Detect which cell encompasses the target text, then output its [x, y] center coordinate. 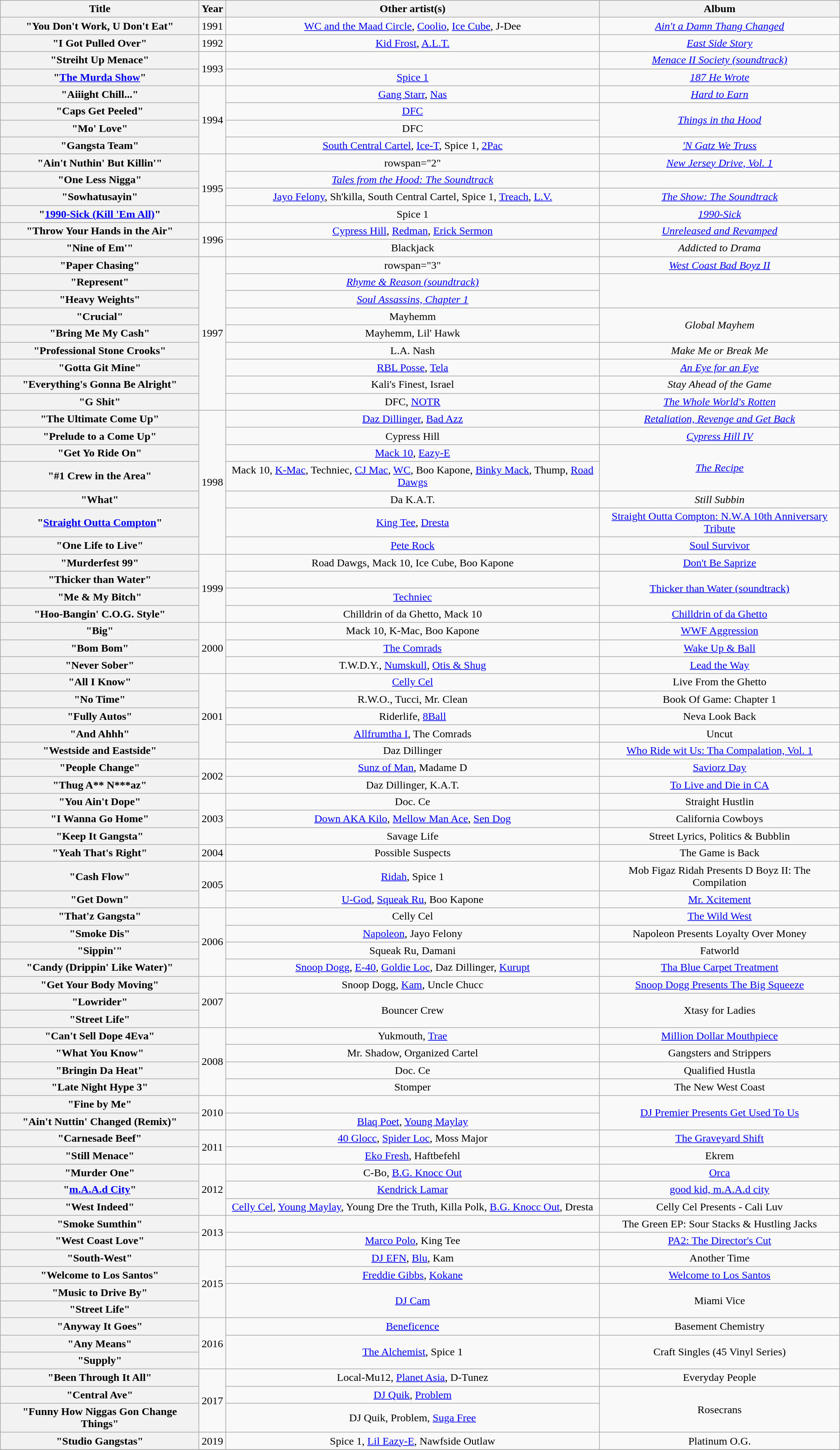
Saviorz Day [720, 767]
"Crucial" [100, 316]
The Alchemist, Spice 1 [413, 1352]
"Caps Get Peeled" [100, 111]
"What" [100, 499]
Million Dollar Mouthpiece [720, 1036]
"Represent" [100, 282]
Road Dawgs, Mack 10, Ice Cube, Boo Kapone [413, 563]
2013 [213, 1232]
"Gangsta Team" [100, 145]
Daz Dillinger, K.A.T. [413, 785]
"Get Down" [100, 899]
"Never Sober" [100, 665]
Sunz of Man, Madame D [413, 767]
Blackjack [413, 248]
Platinum O.G. [720, 1441]
1994 [213, 120]
"Central Ave" [100, 1395]
2006 [213, 942]
Bouncer Crew [413, 1010]
2002 [213, 776]
Gang Starr, Nas [413, 94]
Global Mayhem [720, 325]
DJ Premier Presents Get Used To Us [720, 1113]
"Everything's Gonna Be Alright" [100, 385]
2012 [213, 1190]
Snoop Dogg, Kam, Uncle Chucc [413, 985]
L.A. Nash [413, 350]
"#1 Crew in the Area" [100, 476]
"People Change" [100, 767]
Another Time [720, 1258]
"Aiiight Chill..." [100, 94]
"No Time" [100, 699]
rowspan="3" [413, 265]
Everyday People [720, 1378]
Mr. Xcitement [720, 899]
2007 [213, 1002]
"Fine by Me" [100, 1104]
2005 [213, 885]
Make Me or Break Me [720, 350]
DJ EFN, Blu, Kam [413, 1258]
"Welcome to Los Santos" [100, 1275]
West Coast Bad Boyz II [720, 265]
"Ain't Nuttin' Changed (Remix)" [100, 1121]
Down AKA Kilo, Mellow Man Ace, Sen Dog [413, 819]
"Heavy Weights" [100, 299]
187 He Wrote [720, 77]
Da K.A.T. [413, 499]
RBL Posse, Tela [413, 368]
"Still Menace" [100, 1156]
"Murder One" [100, 1173]
New Jersey Drive, Vol. 1 [720, 162]
"Gotta Git Mine" [100, 368]
California Cowboys [720, 819]
Napoleon, Jayo Felony [413, 933]
Mayhemm, Lil' Hawk [413, 333]
1999 [213, 588]
Daz Dillinger [413, 750]
2011 [213, 1147]
Straight Hustlin [720, 802]
Street Lyrics, Politics & Bubblin [720, 836]
Celly Cel Presents - Cali Luv [720, 1207]
DJ Cam [413, 1301]
"Lowrider" [100, 1002]
1991 [213, 26]
"One Less Nigga" [100, 180]
South Central Cartel, Ice-T, Spice 1, 2Pac [413, 145]
DJ Quik, Problem [413, 1395]
Who Ride wit Us: Tha Compalation, Vol. 1 [720, 750]
2000 [213, 648]
Riderlife, 8Ball [413, 716]
Album [720, 9]
"Professional Stone Crooks" [100, 350]
"Supply" [100, 1361]
"One Life to Live" [100, 546]
DFC, NOTR [413, 402]
Gangsters and Strippers [720, 1053]
Snoop Dogg, E-40, Goldie Loc, Daz Dillinger, Kurupt [413, 968]
Craft Singles (45 Vinyl Series) [720, 1352]
2008 [213, 1061]
"That'z Gangsta" [100, 916]
Beneficence [413, 1326]
Qualified Hustla [720, 1070]
"Studio Gangstas" [100, 1441]
Techniec [413, 597]
Possible Suspects [413, 853]
"Any Means" [100, 1343]
2010 [213, 1113]
Snoop Dogg Presents The Big Squeeze [720, 985]
Napoleon Presents Loyalty Over Money [720, 933]
2016 [213, 1343]
Uncut [720, 733]
"You Don't Work, U Don't Eat" [100, 26]
"Sowhatusayin" [100, 197]
"I Wanna Go Home" [100, 819]
"Smoke Sumthin" [100, 1224]
Mayhemm [413, 316]
"Me & My Bitch" [100, 597]
"Funny How Niggas Gon Change Things" [100, 1418]
King Tee, Dresta [413, 522]
Welcome to Los Santos [720, 1275]
"Anyway It Goes" [100, 1326]
"The Ultimate Come Up" [100, 419]
1990-Sick [720, 214]
Celly Cel, Young Maylay, Young Dre the Truth, Killa Polk, B.G. Knocc Out, Dresta [413, 1207]
Kali's Finest, Israel [413, 385]
"Nine of Em'" [100, 248]
1992 [213, 43]
Hard to Earn [720, 94]
Basement Chemistry [720, 1326]
"Get Yo Ride On" [100, 453]
Still Subbin [720, 499]
"The Murda Show" [100, 77]
"Thug A** N***az" [100, 785]
"Get Your Body Moving" [100, 985]
"You Ain't Dope" [100, 802]
Pete Rock [413, 546]
East Side Story [720, 43]
2004 [213, 853]
2015 [213, 1284]
Daz Dillinger, Bad Azz [413, 419]
Mob Figaz Ridah Presents D Boyz II: The Compilation [720, 876]
Soul Survivor [720, 546]
Ain't a Damn Thang Changed [720, 26]
"Ain't Nuthin' But Killin'" [100, 162]
Addicted to Drama [720, 248]
Xtasy for Ladies [720, 1010]
"Hoo-Bangin' C.O.G. Style" [100, 614]
Lead the Way [720, 665]
"I Got Pulled Over" [100, 43]
"G Shit" [100, 402]
R.W.O., Tucci, Mr. Clean [413, 699]
The Graveyard Shift [720, 1139]
1998 [213, 482]
Cypress Hill [413, 436]
Orca [720, 1173]
Spice 1, Lil Eazy-E, Nawfside Outlaw [413, 1441]
"Throw Your Hands in the Air" [100, 231]
Kid Frost, A.L.T. [413, 43]
Rhyme & Reason (soundtrack) [413, 282]
Squeak Ru, Damani [413, 951]
1996 [213, 240]
"Murderfest 99" [100, 563]
"Late Night Hype 3" [100, 1087]
"Smoke Dis" [100, 933]
WWF Aggression [720, 631]
Menace II Society (soundtrack) [720, 60]
"Sippin'" [100, 951]
Fatworld [720, 951]
To Live and Die in CA [720, 785]
The Wild West [720, 916]
Ridah, Spice 1 [413, 876]
Ekrem [720, 1156]
Cypress Hill IV [720, 436]
Stomper [413, 1087]
"Candy (Drippin' Like Water)" [100, 968]
"Prelude to a Come Up" [100, 436]
Mack 10, K-Mac, Boo Kapone [413, 631]
"Yeah That's Right" [100, 853]
"Fully Autos" [100, 716]
1995 [213, 188]
DJ Quik, Problem, Suga Free [413, 1418]
2003 [213, 819]
Kendrick Lamar [413, 1190]
1993 [213, 69]
Mack 10, Eazy-E [413, 453]
"Bom Bom" [100, 648]
"Music to Drive By" [100, 1292]
"South-West" [100, 1258]
"Streiht Up Menace" [100, 60]
"Can't Sell Dope 4Eva" [100, 1036]
The Whole World's Rotten [720, 402]
"Been Through It All" [100, 1378]
"What You Know" [100, 1053]
2001 [213, 716]
1997 [213, 334]
Live From the Ghetto [720, 682]
"Mo' Love" [100, 128]
"1990-Sick (Kill 'Em All)" [100, 214]
"All I Know" [100, 682]
Retaliation, Revenge and Get Back [720, 419]
T.W.D.Y., Numskull, Otis & Shug [413, 665]
Tha Blue Carpet Treatment [720, 968]
Marco Polo, King Tee [413, 1241]
Things in tha Hood [720, 120]
C-Bo, B.G. Knocc Out [413, 1173]
good kid, m.A.A.d city [720, 1190]
"West Coast Love" [100, 1241]
The Show: The Soundtrack [720, 197]
Unreleased and Revamped [720, 231]
Jayo Felony, Sh'killa, South Central Cartel, Spice 1, Treach, L.V. [413, 197]
Eko Fresh, Haftbefehl [413, 1156]
Title [100, 9]
"Straight Outta Compton" [100, 522]
"Carnesade Beef" [100, 1139]
Local-Mu12, Planet Asia, D-Tunez [413, 1378]
2017 [213, 1401]
Rosecrans [720, 1409]
Cypress Hill, Redman, Erick Sermon [413, 231]
WC and the Maad Circle, Coolio, Ice Cube, J-Dee [413, 26]
rowspan="2" [413, 162]
Freddie Gibbs, Kokane [413, 1275]
"Thicker than Water" [100, 580]
"Bring Me My Cash" [100, 333]
The Recipe [720, 468]
"Westside and Eastside" [100, 750]
Miami Vice [720, 1301]
An Eye for an Eye [720, 368]
'N Gatz We Truss [720, 145]
Mr. Shadow, Organized Cartel [413, 1053]
Soul Assassins, Chapter 1 [413, 299]
"Paper Chasing" [100, 265]
40 Glocc, Spider Loc, Moss Major [413, 1139]
Book Of Game: Chapter 1 [720, 699]
Thicker than Water (soundtrack) [720, 588]
Tales from the Hood: The Soundtrack [413, 180]
The Game is Back [720, 853]
The Green EP: Sour Stacks & Hustling Jacks [720, 1224]
"Keep It Gangsta" [100, 836]
U-God, Squeak Ru, Boo Kapone [413, 899]
Wake Up & Ball [720, 648]
Straight Outta Compton: N.W.A 10th Anniversary Tribute [720, 522]
Savage Life [413, 836]
Other artist(s) [413, 9]
Blaq Poet, Young Maylay [413, 1121]
Neva Look Back [720, 716]
Year [213, 9]
Yukmouth, Trae [413, 1036]
"m.A.A.d City" [100, 1190]
"Cash Flow" [100, 876]
Chilldrin of da Ghetto [720, 614]
"Big" [100, 631]
The Comrads [413, 648]
PA2: The Director's Cut [720, 1241]
Chilldrin of da Ghetto, Mack 10 [413, 614]
Don't Be Saprize [720, 563]
2019 [213, 1441]
Allfrumtha I, The Comrads [413, 733]
The New West Coast [720, 1087]
Mack 10, K-Mac, Techniec, CJ Mac, WC, Boo Kapone, Binky Mack, Thump, Road Dawgs [413, 476]
Stay Ahead of the Game [720, 385]
"West Indeed" [100, 1207]
"Bringin Da Heat" [100, 1070]
"And Ahhh" [100, 733]
